Determine the [X, Y] coordinate at the center of the cell enclosing the given text.  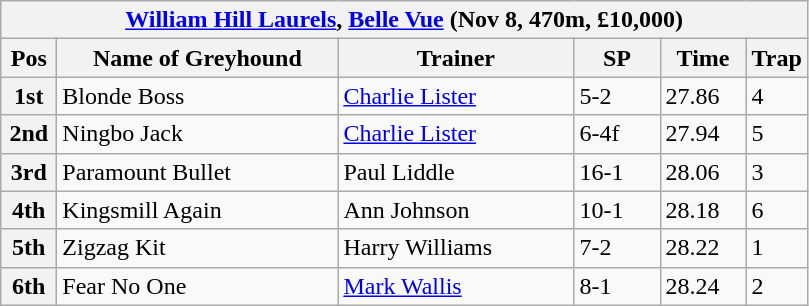
27.86 [703, 96]
5-2 [617, 96]
Name of Greyhound [198, 58]
Blonde Boss [198, 96]
Paul Liddle [456, 172]
6-4f [617, 134]
5 [776, 134]
28.24 [703, 286]
Pos [29, 58]
4th [29, 210]
5th [29, 248]
3rd [29, 172]
Harry Williams [456, 248]
28.06 [703, 172]
6 [776, 210]
Zigzag Kit [198, 248]
Mark Wallis [456, 286]
Trap [776, 58]
2nd [29, 134]
SP [617, 58]
Kingsmill Again [198, 210]
Fear No One [198, 286]
8-1 [617, 286]
Ann Johnson [456, 210]
27.94 [703, 134]
16-1 [617, 172]
3 [776, 172]
10-1 [617, 210]
28.22 [703, 248]
1st [29, 96]
28.18 [703, 210]
4 [776, 96]
Trainer [456, 58]
1 [776, 248]
William Hill Laurels, Belle Vue (Nov 8, 470m, £10,000) [404, 20]
Paramount Bullet [198, 172]
6th [29, 286]
Time [703, 58]
Ningbo Jack [198, 134]
2 [776, 286]
7-2 [617, 248]
